Scan for the cell matching the given text and deliver its (x, y) coordinate at center. 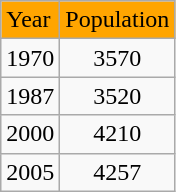
1987 (30, 96)
3520 (118, 96)
4210 (118, 134)
Year (30, 20)
2005 (30, 172)
3570 (118, 58)
4257 (118, 172)
Population (118, 20)
1970 (30, 58)
2000 (30, 134)
